Locate the cell with the specified text and output its (x, y) center coordinate. 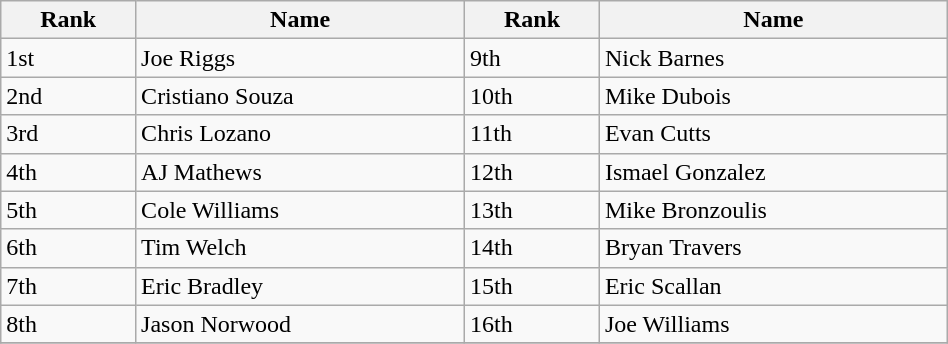
Joe Riggs (300, 58)
Evan Cutts (773, 134)
Chris Lozano (300, 134)
Bryan Travers (773, 248)
16th (532, 324)
8th (68, 324)
6th (68, 248)
12th (532, 172)
AJ Mathews (300, 172)
Mike Bronzoulis (773, 210)
5th (68, 210)
Jason Norwood (300, 324)
7th (68, 286)
Mike Dubois (773, 96)
3rd (68, 134)
Ismael Gonzalez (773, 172)
11th (532, 134)
13th (532, 210)
Nick Barnes (773, 58)
10th (532, 96)
15th (532, 286)
Cristiano Souza (300, 96)
Eric Scallan (773, 286)
Eric Bradley (300, 286)
Cole Williams (300, 210)
4th (68, 172)
1st (68, 58)
2nd (68, 96)
9th (532, 58)
Tim Welch (300, 248)
14th (532, 248)
Joe Williams (773, 324)
